Detect which cell encompasses the target text, then output its [x, y] center coordinate. 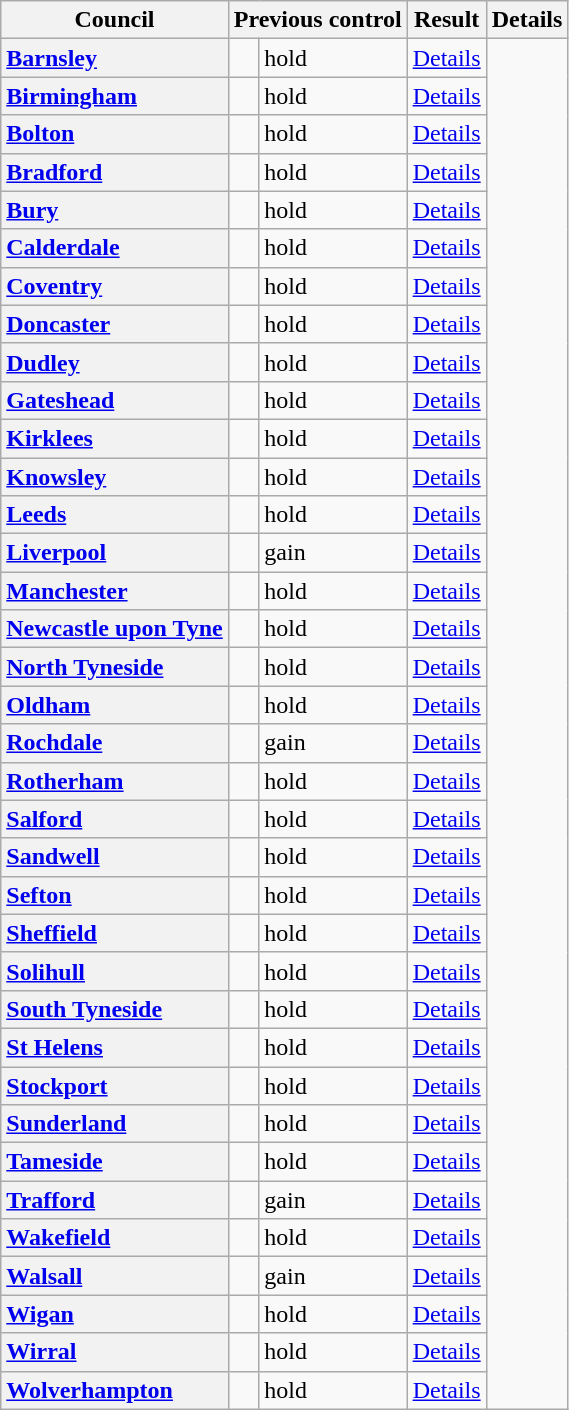
Sheffield [115, 933]
Birmingham [115, 96]
Tameside [115, 1162]
Wigan [115, 1314]
Bradford [115, 172]
North Tyneside [115, 667]
Liverpool [115, 553]
South Tyneside [115, 1009]
St Helens [115, 1047]
Trafford [115, 1200]
Oldham [115, 705]
Salford [115, 819]
Barnsley [115, 58]
Result [446, 20]
Doncaster [115, 324]
Leeds [115, 515]
Walsall [115, 1276]
Kirklees [115, 438]
Rochdale [115, 743]
Coventry [115, 286]
Sandwell [115, 857]
Wakefield [115, 1238]
Bolton [115, 134]
Sunderland [115, 1124]
Wirral [115, 1352]
Dudley [115, 362]
Manchester [115, 591]
Previous control [318, 20]
Bury [115, 210]
Rotherham [115, 781]
Stockport [115, 1085]
Newcastle upon Tyne [115, 629]
Sefton [115, 895]
Solihull [115, 971]
Knowsley [115, 477]
Wolverhampton [115, 1390]
Gateshead [115, 400]
Calderdale [115, 248]
Council [115, 20]
